Capture the cell that displays the provided text and extract its (X, Y) central coordinate. 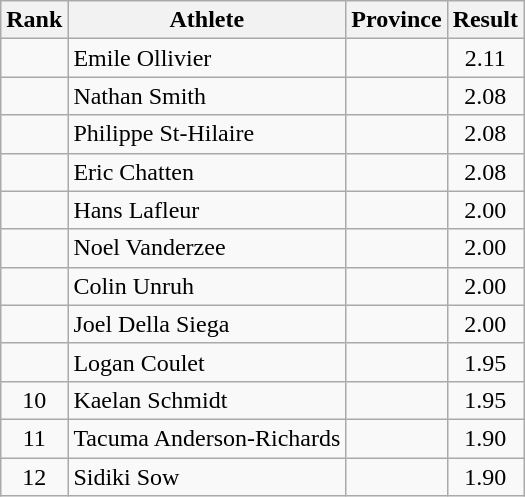
10 (34, 400)
Province (396, 20)
12 (34, 477)
Tacuma Anderson-Richards (207, 438)
Sidiki Sow (207, 477)
Colin Unruh (207, 286)
Logan Coulet (207, 362)
Philippe St-Hilaire (207, 134)
Hans Lafleur (207, 210)
Result (485, 20)
Eric Chatten (207, 172)
Athlete (207, 20)
Nathan Smith (207, 96)
Kaelan Schmidt (207, 400)
2.11 (485, 58)
Joel Della Siega (207, 324)
Noel Vanderzee (207, 248)
Emile Ollivier (207, 58)
Rank (34, 20)
11 (34, 438)
